Return the (x, y) coordinate for the center point of the cell that contains the specified text.  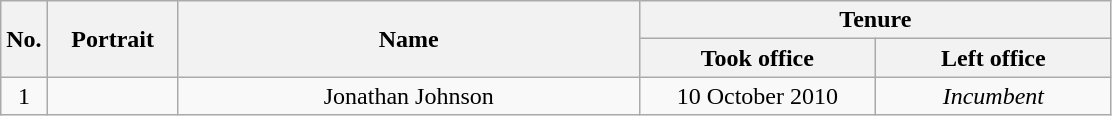
No. (24, 39)
Took office (757, 58)
1 (24, 96)
Portrait (112, 39)
Incumbent (993, 96)
Jonathan Johnson (408, 96)
10 October 2010 (757, 96)
Left office (993, 58)
Tenure (875, 20)
Name (408, 39)
